From the cell containing the given text, extract its center point as (X, Y) coordinate. 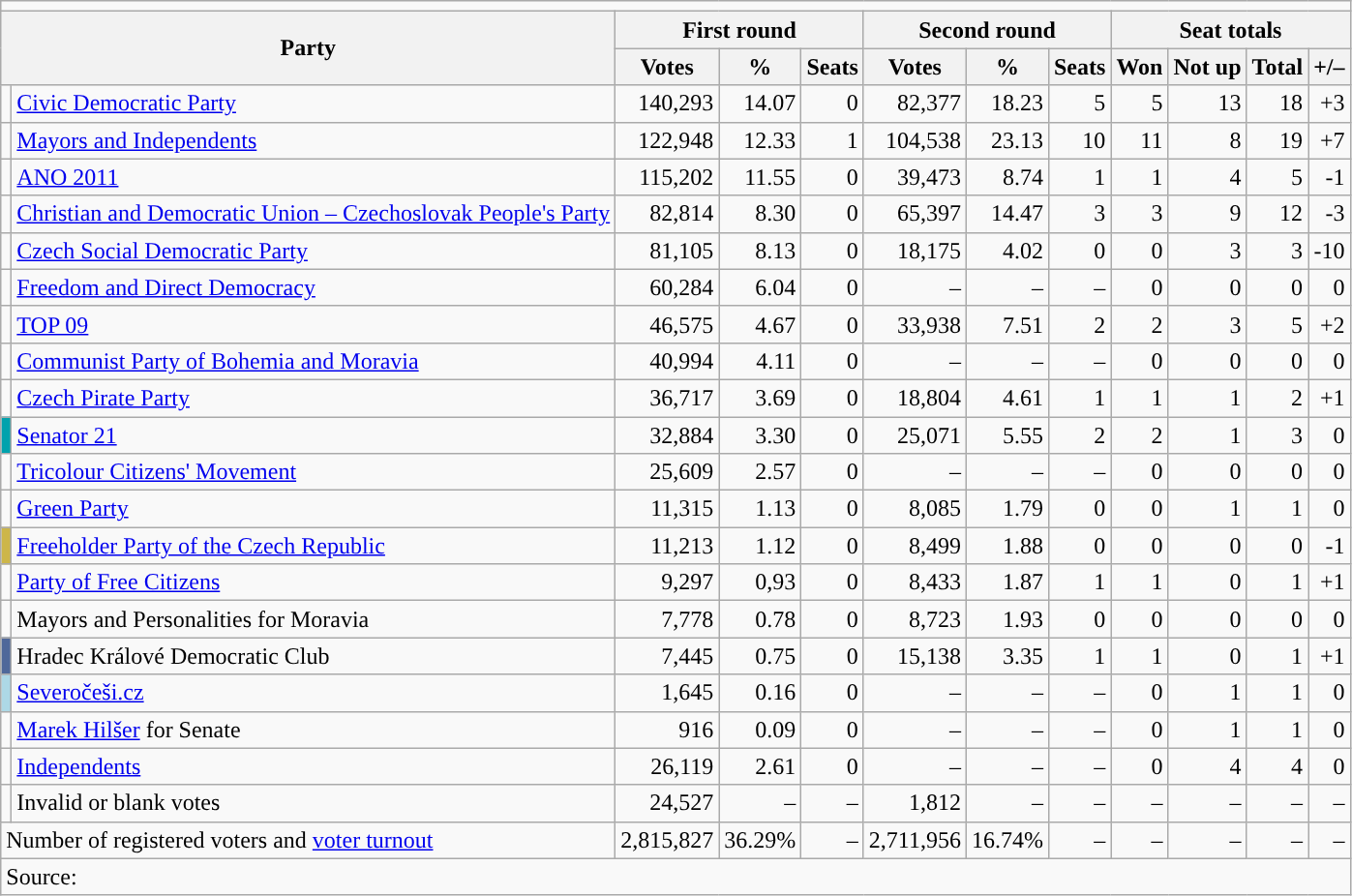
122,948 (668, 140)
2.57 (761, 472)
104,538 (915, 140)
3.35 (1006, 656)
18,175 (915, 251)
Independents (314, 766)
Severočeši.cz (314, 693)
10 (1079, 140)
First round (739, 30)
8,723 (915, 619)
18,804 (915, 398)
8,499 (915, 546)
Hradec Králové Democratic Club (314, 656)
1.88 (1006, 546)
46,575 (668, 324)
0,93 (761, 582)
+2 (1330, 324)
19 (1277, 140)
23.13 (1006, 140)
Czech Social Democratic Party (314, 251)
39,473 (915, 177)
1.12 (761, 546)
-10 (1330, 251)
9,297 (668, 582)
Mayors and Independents (314, 140)
40,994 (668, 361)
Civic Democratic Party (314, 104)
26,119 (668, 766)
TOP 09 (314, 324)
Christian and Democratic Union – Czechoslovak People's Party (314, 214)
Party of Free Citizens (314, 582)
9 (1208, 214)
Total (1277, 67)
11 (1140, 140)
+7 (1330, 140)
82,377 (915, 104)
0.09 (761, 730)
14.47 (1006, 214)
Second round (987, 30)
0.75 (761, 656)
Invalid or blank votes (314, 803)
60,284 (668, 287)
3.30 (761, 434)
Number of registered voters and voter turnout (308, 840)
Won (1140, 67)
8.74 (1006, 177)
8,433 (915, 582)
115,202 (668, 177)
+3 (1330, 104)
11.55 (761, 177)
4.11 (761, 361)
8 (1208, 140)
Not up (1208, 67)
65,397 (915, 214)
12 (1277, 214)
Seat totals (1231, 30)
Tricolour Citizens' Movement (314, 472)
8,085 (915, 509)
25,609 (668, 472)
-3 (1330, 214)
33,938 (915, 324)
+/– (1330, 67)
Czech Pirate Party (314, 398)
16.74% (1006, 840)
7,778 (668, 619)
8.13 (761, 251)
1.87 (1006, 582)
2.61 (761, 766)
13 (1208, 104)
11,213 (668, 546)
1.93 (1006, 619)
Communist Party of Bohemia and Moravia (314, 361)
24,527 (668, 803)
Source: (676, 877)
Freedom and Direct Democracy (314, 287)
Freeholder Party of the Czech Republic (314, 546)
Marek Hilšer for Senate (314, 730)
14.07 (761, 104)
Mayors and Personalities for Moravia (314, 619)
916 (668, 730)
25,071 (915, 434)
4.67 (761, 324)
32,884 (668, 434)
36.29% (761, 840)
12.33 (761, 140)
15,138 (915, 656)
ANO 2011 (314, 177)
11,315 (668, 509)
18 (1277, 104)
0.16 (761, 693)
Green Party (314, 509)
18.23 (1006, 104)
8.30 (761, 214)
0.78 (761, 619)
4.61 (1006, 398)
7.51 (1006, 324)
5.55 (1006, 434)
6.04 (761, 287)
1,812 (915, 803)
140,293 (668, 104)
Party (308, 48)
81,105 (668, 251)
2,815,827 (668, 840)
36,717 (668, 398)
1.79 (1006, 509)
82,814 (668, 214)
1.13 (761, 509)
3.69 (761, 398)
Senator 21 (314, 434)
4.02 (1006, 251)
2,711,956 (915, 840)
7,445 (668, 656)
1,645 (668, 693)
